Capture the cell that displays the provided text and extract its (x, y) central coordinate. 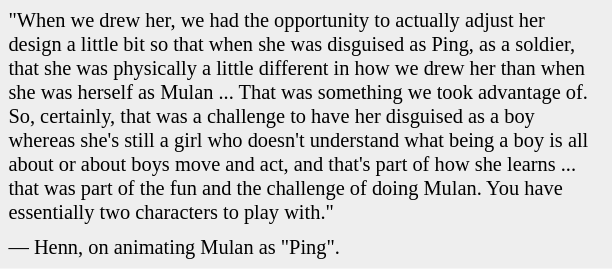
— Henn, on animating Mulan as "Ping". (306, 248)
